Pinpoint the cell where the given text exists, returning its [X, Y] midpoint coordinate. 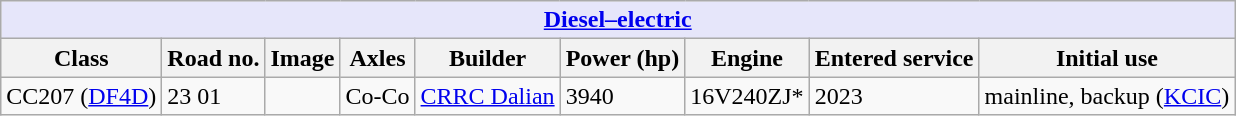
Class [82, 58]
Axles [378, 58]
Initial use [1107, 58]
CRRC Dalian [488, 96]
2023 [894, 96]
3940 [622, 96]
Diesel–electric [618, 20]
Engine [747, 58]
Power (hp) [622, 58]
Road no. [214, 58]
16V240ZJ* [747, 96]
Entered service [894, 58]
Builder [488, 58]
CC207 (DF4D) [82, 96]
23 01 [214, 96]
mainline, backup (KCIC) [1107, 96]
Co-Co [378, 96]
Image [302, 58]
